Scan for the cell matching the given text and deliver its (X, Y) coordinate at center. 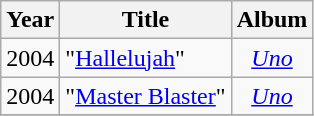
Title (146, 20)
Album (272, 20)
"Hallelujah" (146, 58)
"Master Blaster" (146, 96)
Year (30, 20)
